Find where the given text appears and provide that cell's center as (x, y) coordinate. 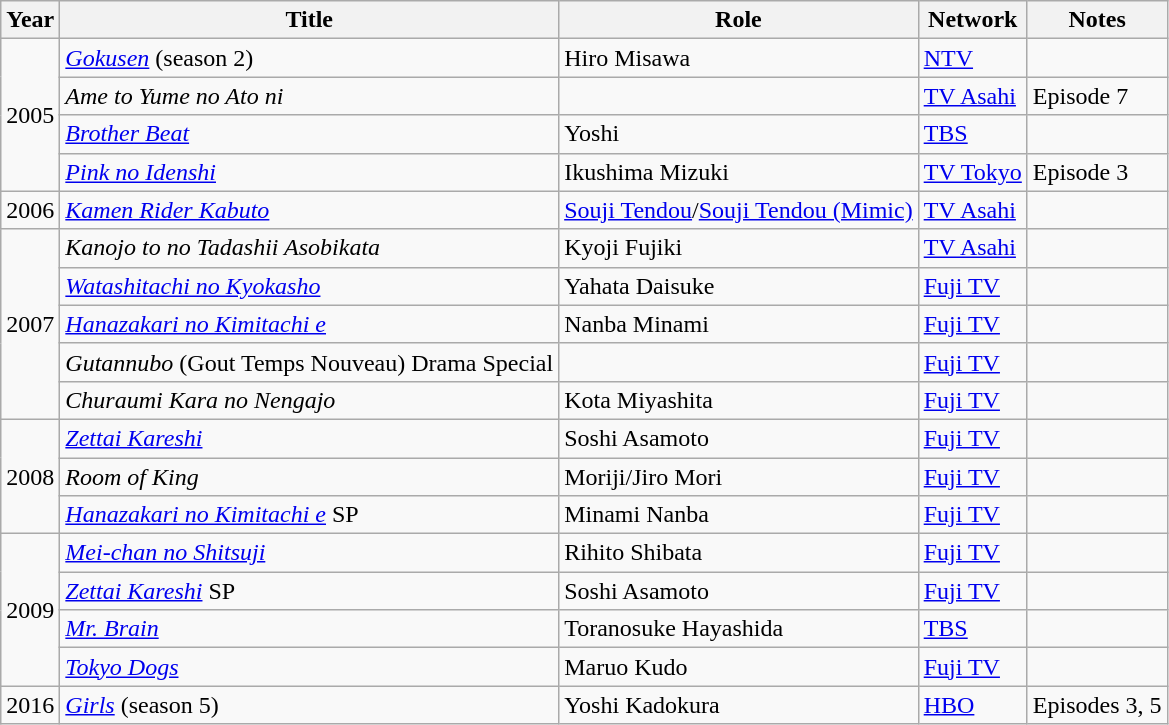
Zettai Kareshi (310, 438)
Ame to Yume no Ato ni (310, 96)
Yahata Daisuke (739, 286)
Toranosuke Hayashida (739, 629)
HBO (972, 705)
Yoshi Kadokura (739, 705)
Churaumi Kara no Nengajo (310, 400)
Girls (season 5) (310, 705)
Maruo Kudo (739, 667)
Zettai Kareshi SP (310, 591)
Room of King (310, 477)
Episode 3 (1097, 172)
Title (310, 20)
2009 (30, 610)
Role (739, 20)
Kyoji Fujiki (739, 248)
Mr. Brain (310, 629)
Hanazakari no Kimitachi e SP (310, 515)
Pink no Idenshi (310, 172)
2016 (30, 705)
Notes (1097, 20)
2005 (30, 115)
Nanba Minami (739, 324)
Gokusen (season 2) (310, 58)
2007 (30, 324)
Gutannubo (Gout Temps Nouveau) Drama Special (310, 362)
Kota Miyashita (739, 400)
Kanojo to no Tadashii Asobikata (310, 248)
Episode 7 (1097, 96)
2008 (30, 476)
Kamen Rider Kabuto (310, 210)
Moriji/Jiro Mori (739, 477)
Minami Nanba (739, 515)
Rihito Shibata (739, 553)
Souji Tendou/Souji Tendou (Mimic) (739, 210)
Brother Beat (310, 134)
Mei-chan no Shitsuji (310, 553)
TV Tokyo (972, 172)
Year (30, 20)
2006 (30, 210)
Hanazakari no Kimitachi e (310, 324)
Episodes 3, 5 (1097, 705)
Yoshi (739, 134)
Ikushima Mizuki (739, 172)
Network (972, 20)
NTV (972, 58)
Hiro Misawa (739, 58)
Watashitachi no Kyokasho (310, 286)
Tokyo Dogs (310, 667)
